Search for the cell housing the specified text and yield its (X, Y) center coordinate. 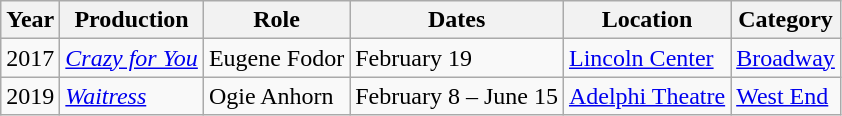
2019 (30, 96)
Location (646, 20)
West End (786, 96)
Ogie Anhorn (276, 96)
Dates (457, 20)
Lincoln Center (646, 58)
February 8 – June 15 (457, 96)
Adelphi Theatre (646, 96)
Role (276, 20)
Production (132, 20)
February 19 (457, 58)
Year (30, 20)
Eugene Fodor (276, 58)
Crazy for You (132, 58)
Category (786, 20)
Waitress (132, 96)
Broadway (786, 58)
2017 (30, 58)
